For the text-containing cell, return its midpoint in [x, y] coordinate format. 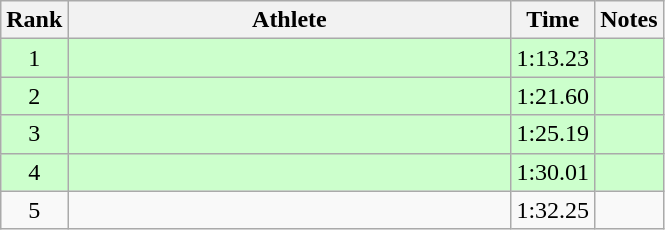
Athlete [290, 20]
1 [34, 58]
2 [34, 96]
1:32.25 [553, 210]
3 [34, 134]
5 [34, 210]
Rank [34, 20]
4 [34, 172]
Time [553, 20]
1:21.60 [553, 96]
1:13.23 [553, 58]
1:30.01 [553, 172]
1:25.19 [553, 134]
Notes [629, 20]
